Locate the cell with the specified text and output its [X, Y] center coordinate. 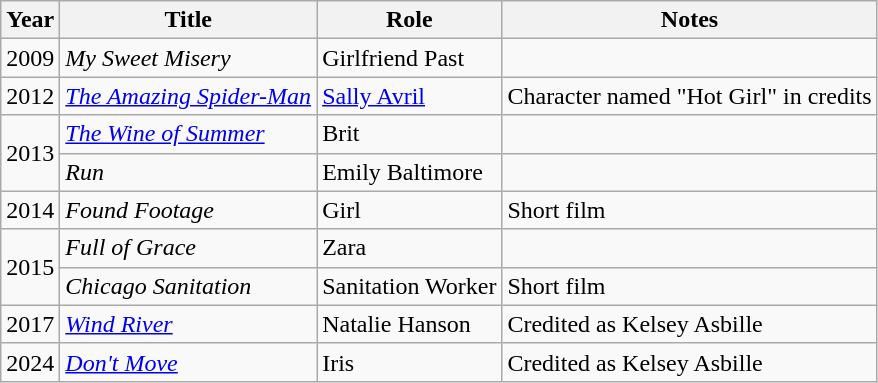
Girlfriend Past [410, 58]
2017 [30, 324]
2009 [30, 58]
Wind River [188, 324]
Title [188, 20]
Run [188, 172]
Sally Avril [410, 96]
2014 [30, 210]
The Amazing Spider-Man [188, 96]
2013 [30, 153]
Sanitation Worker [410, 286]
Zara [410, 248]
2024 [30, 362]
The Wine of Summer [188, 134]
Iris [410, 362]
My Sweet Misery [188, 58]
Girl [410, 210]
2015 [30, 267]
Natalie Hanson [410, 324]
Don't Move [188, 362]
Emily Baltimore [410, 172]
Character named "Hot Girl" in credits [690, 96]
Chicago Sanitation [188, 286]
Full of Grace [188, 248]
Year [30, 20]
Role [410, 20]
Notes [690, 20]
Brit [410, 134]
Found Footage [188, 210]
2012 [30, 96]
